Pinpoint the cell where the given text exists, returning its [x, y] midpoint coordinate. 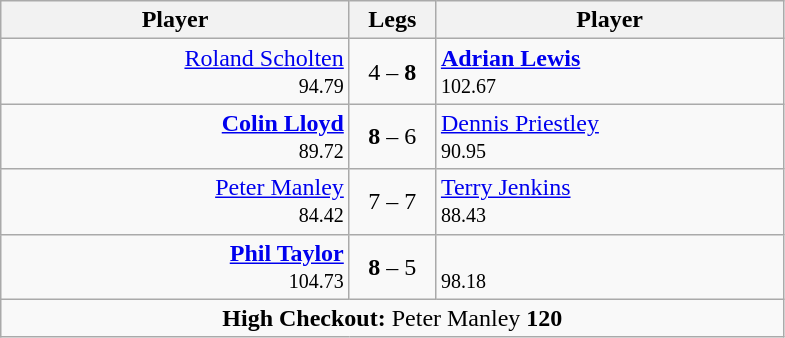
Colin Lloyd 89.72 [176, 136]
7 – 7 [392, 202]
High Checkout: Peter Manley 120 [392, 318]
Dennis Priestley 90.95 [610, 136]
98.18 [610, 266]
8 – 5 [392, 266]
8 – 6 [392, 136]
Legs [392, 20]
Peter Manley 84.42 [176, 202]
4 – 8 [392, 72]
Adrian Lewis 102.67 [610, 72]
Phil Taylor 104.73 [176, 266]
Roland Scholten 94.79 [176, 72]
Terry Jenkins 88.43 [610, 202]
